For the text-containing cell, return its midpoint in (X, Y) coordinate format. 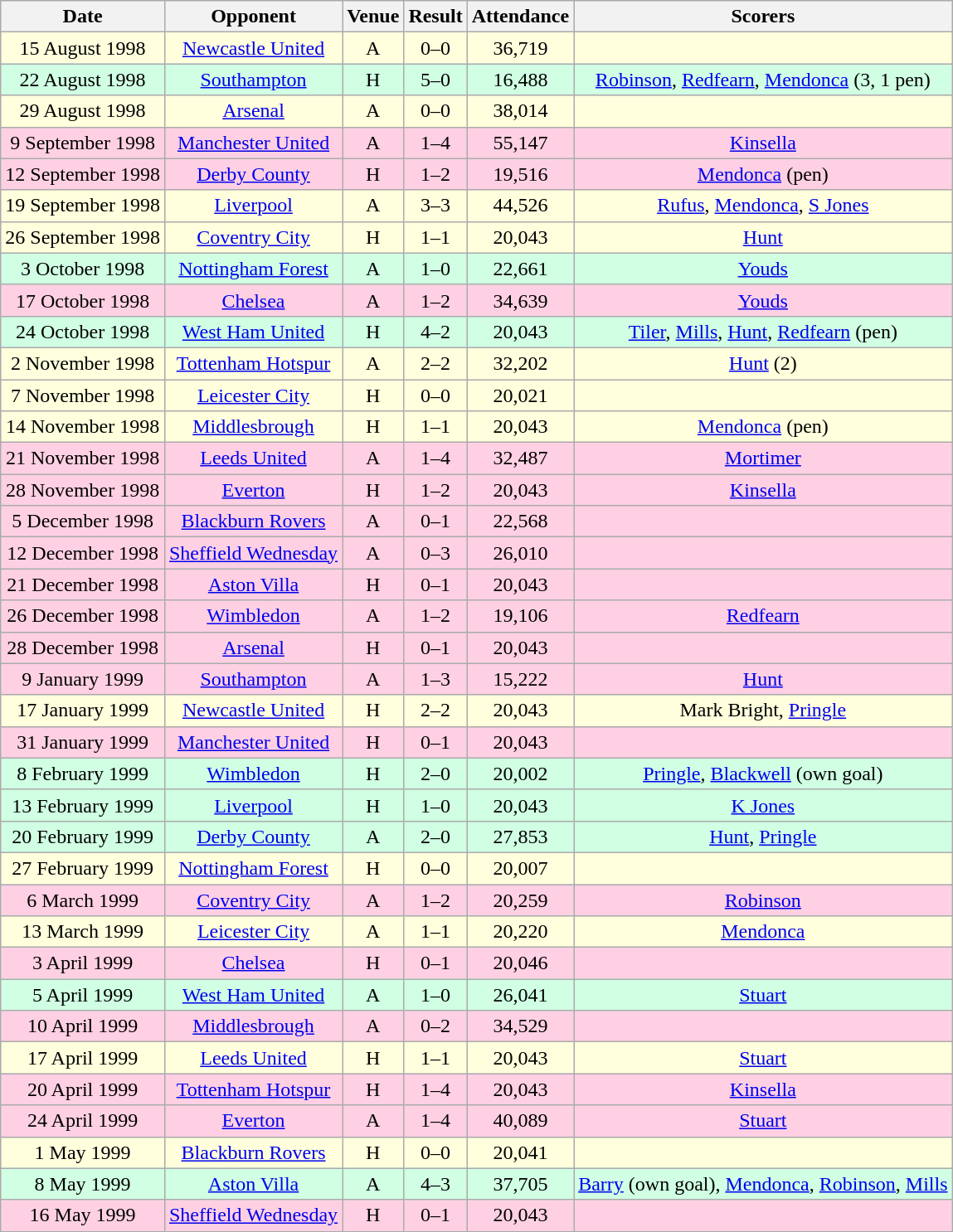
32,202 (520, 363)
20 February 1999 (83, 837)
9 September 1998 (83, 143)
31 January 1999 (83, 742)
Attendance (520, 17)
Opponent (253, 17)
20,259 (520, 900)
16 May 1999 (83, 1215)
24 April 1999 (83, 1121)
15,222 (520, 679)
15 August 1998 (83, 48)
Rufus, Mendonca, S Jones (763, 206)
4–2 (435, 332)
20,007 (520, 868)
5 December 1998 (83, 521)
5–0 (435, 80)
22,568 (520, 521)
Robinson (763, 900)
Mortimer (763, 458)
26,010 (520, 553)
34,529 (520, 1026)
3–3 (435, 206)
21 November 1998 (83, 458)
20,002 (520, 774)
2 November 1998 (83, 363)
16,488 (520, 80)
19,516 (520, 174)
17 April 1999 (83, 1058)
Tiler, Mills, Hunt, Redfearn (pen) (763, 332)
Mark Bright, Pringle (763, 711)
3 April 1999 (83, 963)
Scorers (763, 17)
1 May 1999 (83, 1152)
55,147 (520, 143)
19 September 1998 (83, 206)
27,853 (520, 837)
20,046 (520, 963)
22,661 (520, 269)
5 April 1999 (83, 995)
13 March 1999 (83, 932)
4–3 (435, 1184)
24 October 1998 (83, 332)
1–3 (435, 679)
13 February 1999 (83, 805)
K Jones (763, 805)
26 December 1998 (83, 616)
Robinson, Redfearn, Mendonca (3, 1 pen) (763, 80)
8 February 1999 (83, 774)
17 October 1998 (83, 300)
Venue (373, 17)
19,106 (520, 616)
3 October 1998 (83, 269)
17 January 1999 (83, 711)
29 August 1998 (83, 111)
10 April 1999 (83, 1026)
Hunt (2) (763, 363)
44,526 (520, 206)
28 November 1998 (83, 490)
Date (83, 17)
32,487 (520, 458)
12 September 1998 (83, 174)
Barry (own goal), Mendonca, Robinson, Mills (763, 1184)
Hunt, Pringle (763, 837)
20 April 1999 (83, 1089)
Pringle, Blackwell (own goal) (763, 774)
27 February 1999 (83, 868)
12 December 1998 (83, 553)
Redfearn (763, 616)
20,220 (520, 932)
20,041 (520, 1152)
Mendonca (763, 932)
22 August 1998 (83, 80)
37,705 (520, 1184)
9 January 1999 (83, 679)
7 November 1998 (83, 395)
8 May 1999 (83, 1184)
Result (435, 17)
14 November 1998 (83, 427)
34,639 (520, 300)
20,021 (520, 395)
38,014 (520, 111)
40,089 (520, 1121)
36,719 (520, 48)
21 December 1998 (83, 584)
6 March 1999 (83, 900)
0–3 (435, 553)
0–2 (435, 1026)
28 December 1998 (83, 648)
26 September 1998 (83, 237)
26,041 (520, 995)
